Detect which cell encompasses the target text, then output its [x, y] center coordinate. 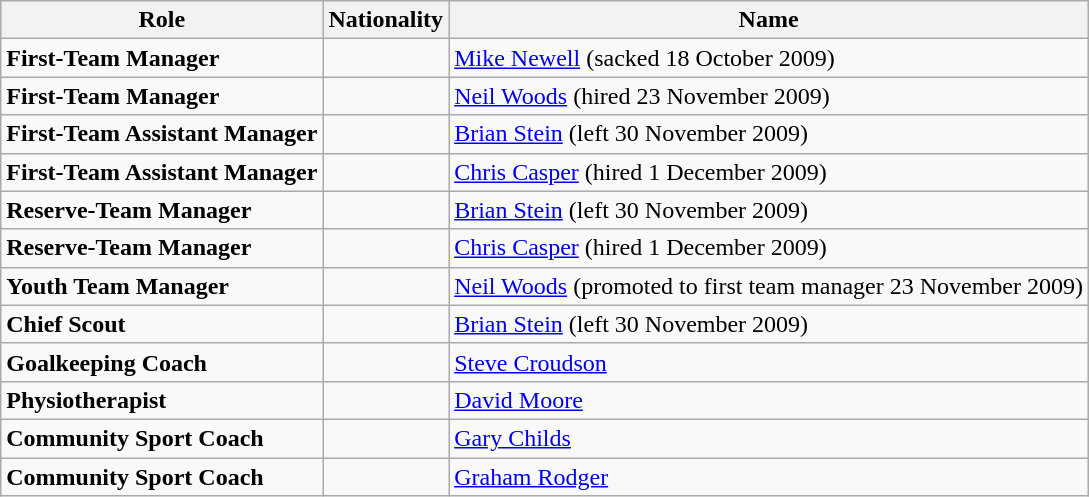
Chief Scout [162, 324]
Goalkeeping Coach [162, 362]
Neil Woods (hired 23 November 2009) [769, 96]
Steve Croudson [769, 362]
Youth Team Manager [162, 286]
David Moore [769, 400]
Name [769, 20]
Physiotherapist [162, 400]
Gary Childs [769, 438]
Mike Newell (sacked 18 October 2009) [769, 58]
Nationality [386, 20]
Graham Rodger [769, 477]
Role [162, 20]
Neil Woods (promoted to first team manager 23 November 2009) [769, 286]
